From the cell containing the given text, extract its center point as [X, Y] coordinate. 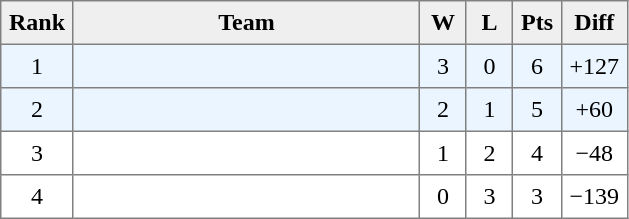
+60 [594, 110]
+127 [594, 66]
L [489, 23]
W [443, 23]
Diff [594, 23]
5 [537, 110]
Rank [38, 23]
Pts [537, 23]
6 [537, 66]
Team [246, 23]
−48 [594, 153]
−139 [594, 197]
